Detect which cell encompasses the target text, then output its (x, y) center coordinate. 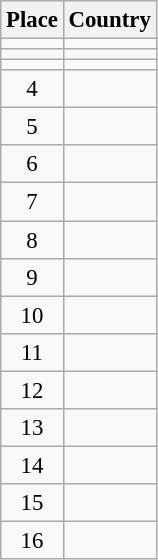
16 (32, 540)
4 (32, 89)
8 (32, 240)
Country (110, 20)
Place (32, 20)
12 (32, 390)
15 (32, 503)
14 (32, 465)
11 (32, 352)
13 (32, 428)
9 (32, 277)
7 (32, 202)
6 (32, 165)
10 (32, 315)
5 (32, 127)
